Provide the (x, y) coordinate of the cell's center where the given text is located.  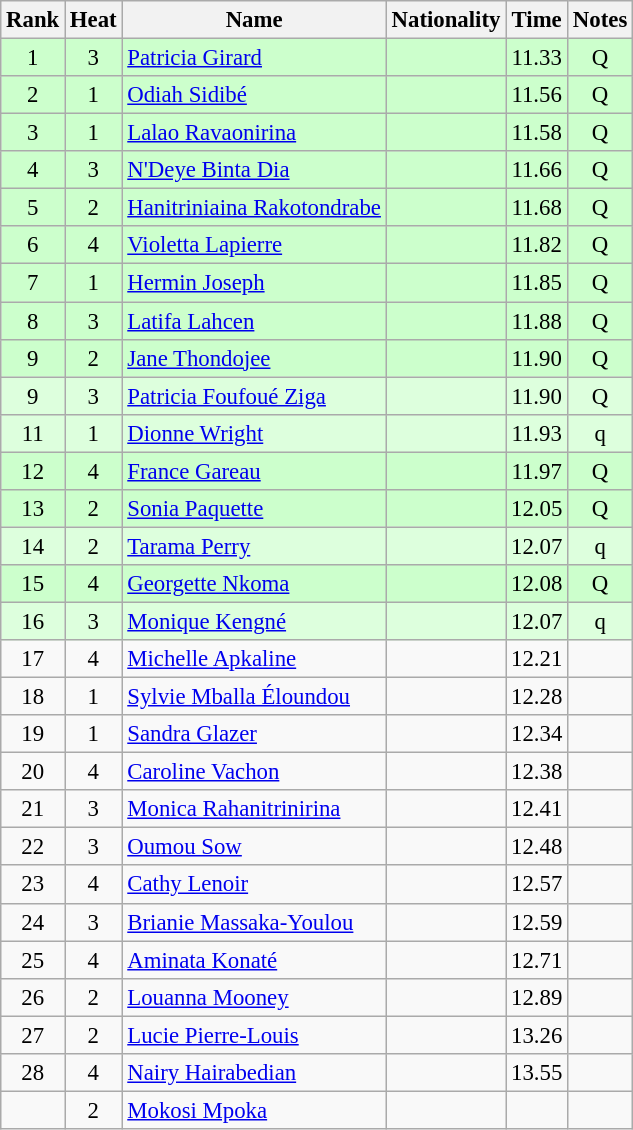
19 (33, 734)
Louanna Mooney (254, 997)
11 (33, 433)
26 (33, 997)
11.56 (537, 95)
Brianie Massaka-Youlou (254, 922)
12.38 (537, 772)
11.85 (537, 283)
Sonia Paquette (254, 509)
21 (33, 809)
12.57 (537, 885)
Caroline Vachon (254, 772)
12.34 (537, 734)
25 (33, 960)
22 (33, 847)
13.26 (537, 1035)
16 (33, 621)
Sylvie Mballa Éloundou (254, 697)
Mokosi Mpoka (254, 1110)
12.21 (537, 659)
Sandra Glazer (254, 734)
N'Deye Binta Dia (254, 170)
28 (33, 1073)
17 (33, 659)
11.66 (537, 170)
Patricia Girard (254, 58)
12.48 (537, 847)
Lucie Pierre-Louis (254, 1035)
Jane Thondojee (254, 358)
11.93 (537, 433)
12 (33, 471)
Dionne Wright (254, 433)
13.55 (537, 1073)
15 (33, 584)
8 (33, 321)
Monica Rahanitrinirina (254, 809)
Time (537, 20)
Oumou Sow (254, 847)
Hermin Joseph (254, 283)
6 (33, 245)
11.88 (537, 321)
Notes (600, 20)
20 (33, 772)
12.08 (537, 584)
7 (33, 283)
18 (33, 697)
11.97 (537, 471)
Georgette Nkoma (254, 584)
Rank (33, 20)
Odiah Sidibé (254, 95)
11.33 (537, 58)
Aminata Konaté (254, 960)
Nairy Hairabedian (254, 1073)
11.68 (537, 208)
Nationality (446, 20)
France Gareau (254, 471)
11.82 (537, 245)
14 (33, 546)
13 (33, 509)
24 (33, 922)
5 (33, 208)
Name (254, 20)
Tarama Perry (254, 546)
23 (33, 885)
12.41 (537, 809)
Patricia Foufoué Ziga (254, 396)
11.58 (537, 133)
Cathy Lenoir (254, 885)
12.71 (537, 960)
Michelle Apkaline (254, 659)
Latifa Lahcen (254, 321)
Hanitriniaina Rakotondrabe (254, 208)
27 (33, 1035)
12.89 (537, 997)
12.59 (537, 922)
Monique Kengné (254, 621)
12.28 (537, 697)
Lalao Ravaonirina (254, 133)
Violetta Lapierre (254, 245)
12.05 (537, 509)
Heat (94, 20)
